Find where the given text appears and provide that cell's center as [X, Y] coordinate. 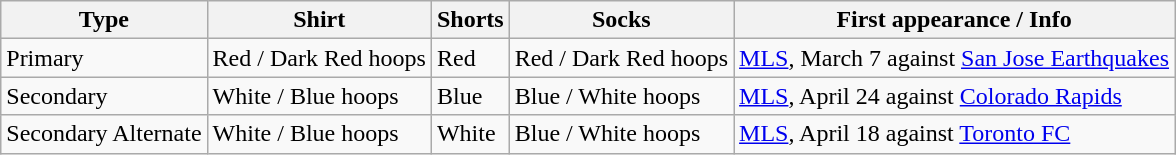
Socks [621, 20]
Blue [470, 96]
White [470, 134]
Type [104, 20]
Secondary [104, 96]
First appearance / Info [954, 20]
MLS, April 24 against Colorado Rapids [954, 96]
MLS, March 7 against San Jose Earthquakes [954, 58]
Secondary Alternate [104, 134]
Primary [104, 58]
Red [470, 58]
MLS, April 18 against Toronto FC [954, 134]
Shirt [319, 20]
Shorts [470, 20]
